Find where the given text appears and provide that cell's center as (x, y) coordinate. 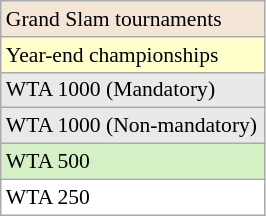
WTA 500 (133, 162)
WTA 1000 (Mandatory) (133, 90)
WTA 1000 (Non-mandatory) (133, 126)
Year-end championships (133, 55)
Grand Slam tournaments (133, 19)
WTA 250 (133, 197)
